Return (x, y) of the center of cell containing provided text 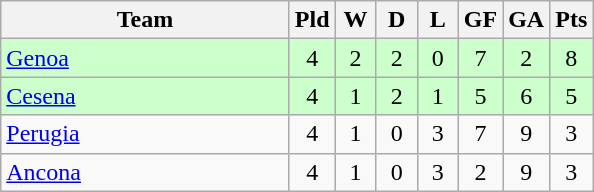
GF (480, 20)
Pts (572, 20)
Genoa (146, 58)
Pld (312, 20)
Ancona (146, 172)
D (396, 20)
GA (526, 20)
6 (526, 96)
L (438, 20)
Cesena (146, 96)
Perugia (146, 134)
W (356, 20)
Team (146, 20)
8 (572, 58)
